Return the (X, Y) coordinate for the center point of the cell that contains the specified text.  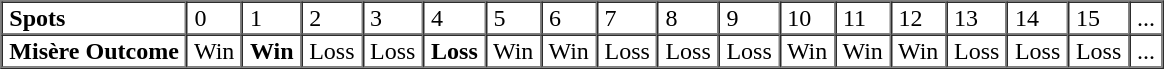
3 (392, 18)
10 (808, 18)
Spots (94, 18)
12 (919, 18)
7 (628, 18)
5 (514, 18)
9 (750, 18)
Misère Outcome (94, 50)
8 (688, 18)
1 (272, 18)
0 (215, 18)
13 (976, 18)
15 (1098, 18)
11 (863, 18)
14 (1038, 18)
6 (569, 18)
2 (332, 18)
4 (454, 18)
